Extract the (X, Y) coordinate from the center of the cell holding the provided text.  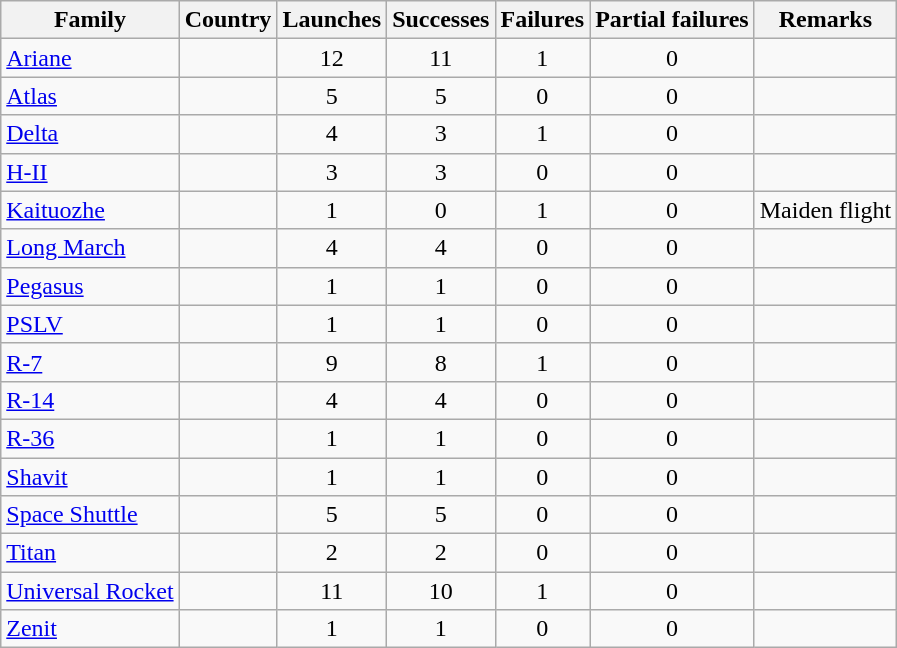
Ariane (90, 58)
R-36 (90, 438)
R-14 (90, 400)
Family (90, 20)
Delta (90, 134)
H-II (90, 172)
Kaituozhe (90, 210)
Space Shuttle (90, 515)
Launches (332, 20)
Atlas (90, 96)
Country (228, 20)
Remarks (825, 20)
Failures (542, 20)
8 (441, 362)
10 (441, 591)
Universal Rocket (90, 591)
Shavit (90, 477)
Partial failures (672, 20)
Pegasus (90, 286)
Zenit (90, 629)
Successes (441, 20)
9 (332, 362)
Maiden flight (825, 210)
R-7 (90, 362)
12 (332, 58)
Titan (90, 553)
PSLV (90, 324)
Long March (90, 248)
